Find where the given text appears and provide that cell's center as [X, Y] coordinate. 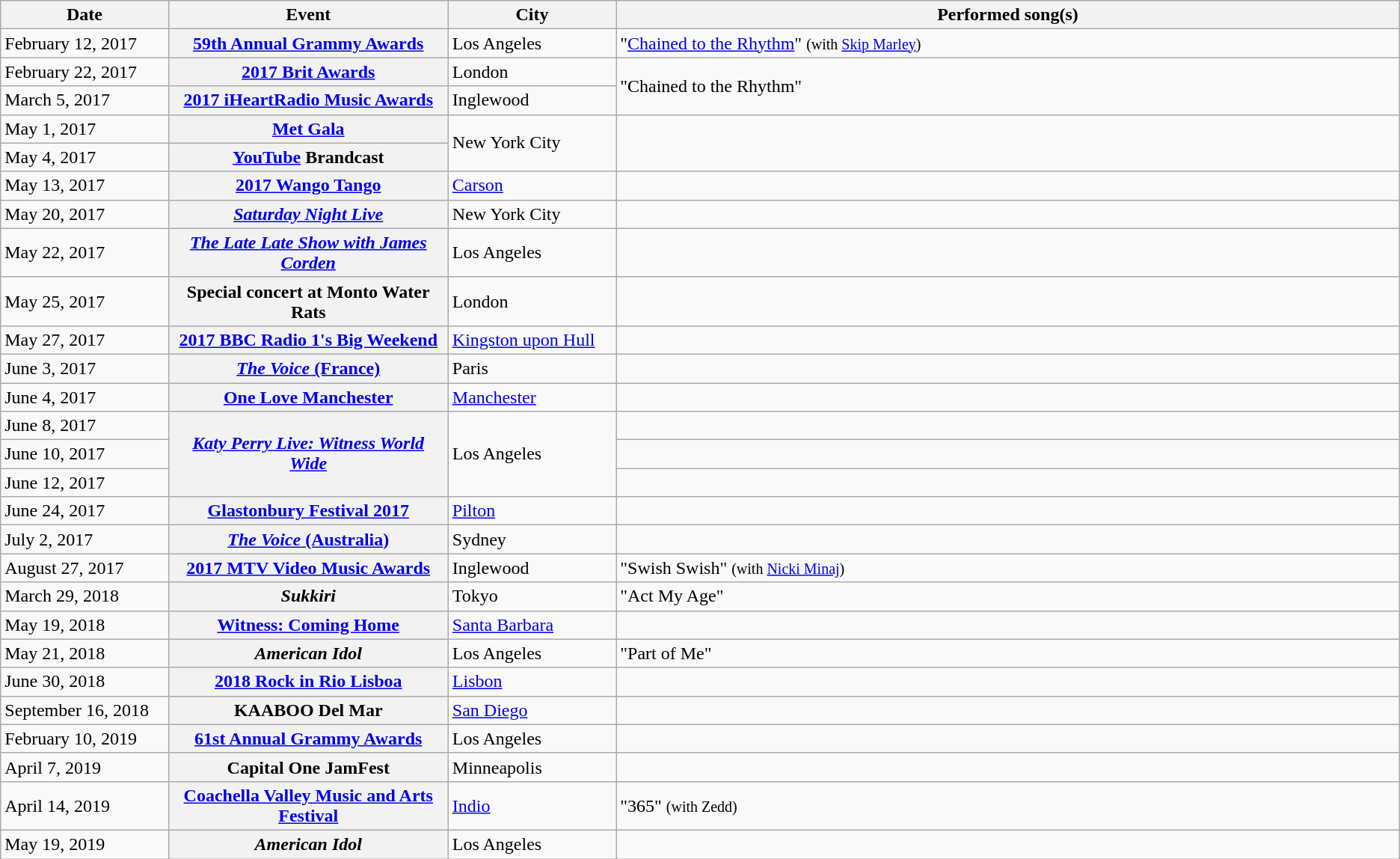
KAABOO Del Mar [308, 710]
March 5, 2017 [85, 100]
June 8, 2017 [85, 426]
Capital One JamFest [308, 767]
May 25, 2017 [85, 301]
61st Annual Grammy Awards [308, 739]
Date [85, 15]
July 2, 2017 [85, 539]
May 4, 2017 [85, 157]
Saturday Night Live [308, 214]
May 27, 2017 [85, 340]
May 19, 2018 [85, 625]
March 29, 2018 [85, 596]
2017 Brit Awards [308, 72]
"Chained to the Rhythm" [1008, 86]
May 21, 2018 [85, 653]
Witness: Coming Home [308, 625]
June 4, 2017 [85, 397]
Tokyo [532, 596]
June 3, 2017 [85, 368]
September 16, 2018 [85, 710]
Coachella Valley Music and Arts Festival [308, 805]
"Chained to the Rhythm" (with Skip Marley) [1008, 43]
2017 Wango Tango [308, 186]
Sydney [532, 539]
The Voice (France) [308, 368]
"Part of Me" [1008, 653]
June 24, 2017 [85, 511]
May 13, 2017 [85, 186]
Kingston upon Hull [532, 340]
February 12, 2017 [85, 43]
YouTube Brandcast [308, 157]
2017 MTV Video Music Awards [308, 568]
2017 BBC Radio 1's Big Weekend [308, 340]
"365" (with Zedd) [1008, 805]
April 7, 2019 [85, 767]
City [532, 15]
Special concert at Monto Water Rats [308, 301]
2018 Rock in Rio Lisboa [308, 682]
One Love Manchester [308, 397]
Sukkiri [308, 596]
Glastonbury Festival 2017 [308, 511]
February 22, 2017 [85, 72]
Manchester [532, 397]
Paris [532, 368]
Carson [532, 186]
Met Gala [308, 129]
The Late Late Show with James Corden [308, 253]
June 30, 2018 [85, 682]
Pilton [532, 511]
Indio [532, 805]
May 1, 2017 [85, 129]
"Act My Age" [1008, 596]
Santa Barbara [532, 625]
Event [308, 15]
May 22, 2017 [85, 253]
2017 iHeartRadio Music Awards [308, 100]
Performed song(s) [1008, 15]
59th Annual Grammy Awards [308, 43]
June 10, 2017 [85, 454]
May 20, 2017 [85, 214]
February 10, 2019 [85, 739]
San Diego [532, 710]
May 19, 2019 [85, 844]
Minneapolis [532, 767]
"Swish Swish" (with Nicki Minaj) [1008, 568]
April 14, 2019 [85, 805]
June 12, 2017 [85, 483]
The Voice (Australia) [308, 539]
Lisbon [532, 682]
Katy Perry Live: Witness World Wide [308, 454]
August 27, 2017 [85, 568]
